Output the (x, y) coordinate of the center of the cell containing the given text.  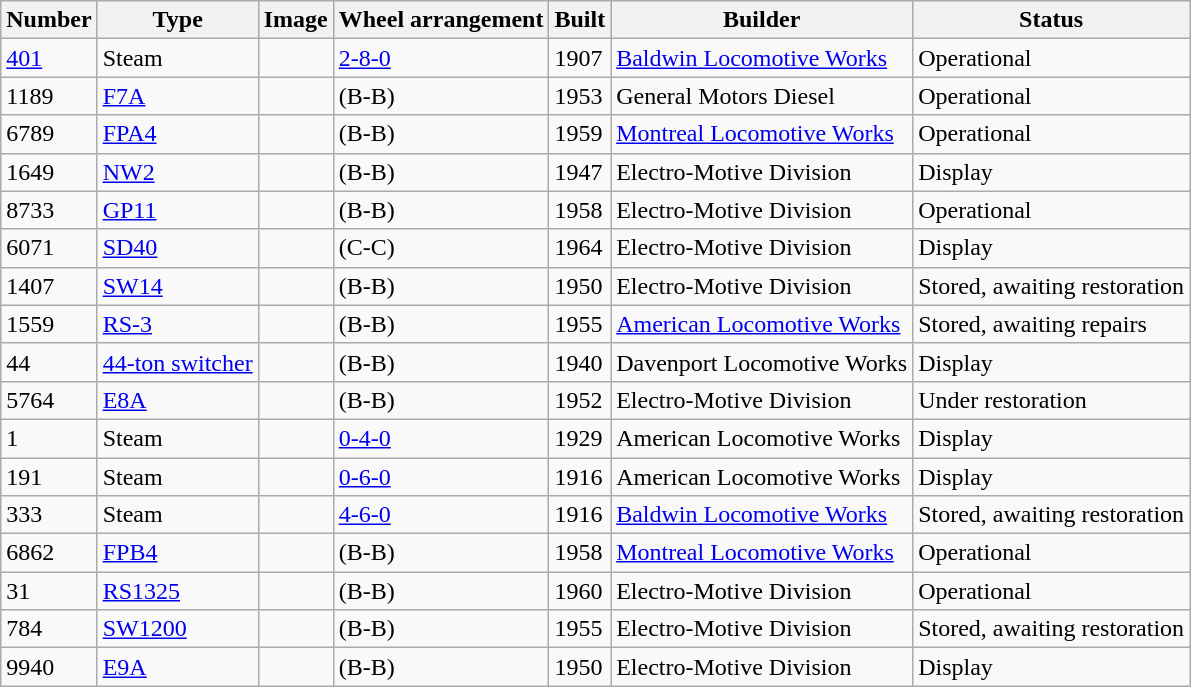
9940 (49, 667)
E8A (178, 400)
F7A (178, 96)
1 (49, 438)
4-6-0 (441, 515)
(C-C) (441, 248)
401 (49, 58)
784 (49, 629)
RS-3 (178, 324)
Wheel arrangement (441, 20)
44 (49, 362)
8733 (49, 210)
5764 (49, 400)
SD40 (178, 248)
Built (580, 20)
191 (49, 477)
31 (49, 591)
1947 (580, 172)
6789 (49, 134)
General Motors Diesel (762, 96)
6071 (49, 248)
Builder (762, 20)
1960 (580, 591)
0-6-0 (441, 477)
1189 (49, 96)
1953 (580, 96)
0-4-0 (441, 438)
1649 (49, 172)
6862 (49, 553)
FPB4 (178, 553)
Image (296, 20)
1907 (580, 58)
Under restoration (1052, 400)
1940 (580, 362)
1952 (580, 400)
Number (49, 20)
FPA4 (178, 134)
NW2 (178, 172)
1959 (580, 134)
1964 (580, 248)
333 (49, 515)
2-8-0 (441, 58)
1407 (49, 286)
Status (1052, 20)
Stored, awaiting repairs (1052, 324)
SW14 (178, 286)
RS1325 (178, 591)
1929 (580, 438)
44-ton switcher (178, 362)
E9A (178, 667)
Davenport Locomotive Works (762, 362)
Type (178, 20)
GP11 (178, 210)
SW1200 (178, 629)
1559 (49, 324)
